Capture the cell that displays the provided text and extract its (X, Y) central coordinate. 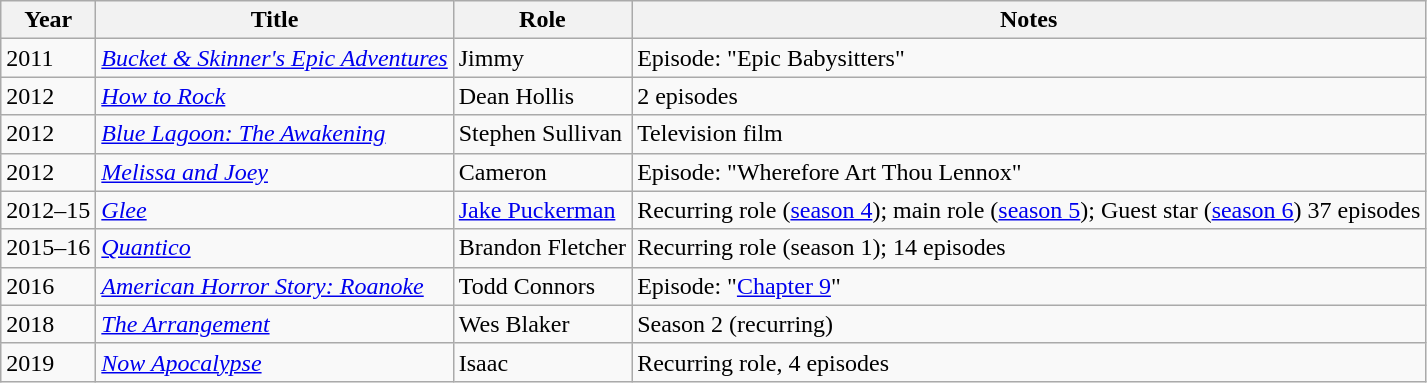
2011 (48, 58)
American Horror Story: Roanoke (274, 286)
Television film (1029, 134)
2016 (48, 286)
2015–16 (48, 248)
Todd Connors (542, 286)
2 episodes (1029, 96)
Episode: "Chapter 9" (1029, 286)
Notes (1029, 20)
Now Apocalypse (274, 362)
Jimmy (542, 58)
Quantico (274, 248)
Isaac (542, 362)
2012–15 (48, 210)
Jake Puckerman (542, 210)
Recurring role (season 4); main role (season 5); Guest star (season 6) 37 episodes (1029, 210)
Cameron (542, 172)
Blue Lagoon: The Awakening (274, 134)
The Arrangement (274, 324)
Recurring role (season 1); 14 episodes (1029, 248)
Recurring role, 4 episodes (1029, 362)
Year (48, 20)
Title (274, 20)
Bucket & Skinner's Epic Adventures (274, 58)
Glee (274, 210)
How to Rock (274, 96)
Melissa and Joey (274, 172)
Role (542, 20)
Brandon Fletcher (542, 248)
Season 2 (recurring) (1029, 324)
Stephen Sullivan (542, 134)
Episode: "Epic Babysitters" (1029, 58)
Wes Blaker (542, 324)
2018 (48, 324)
2019 (48, 362)
Episode: "Wherefore Art Thou Lennox" (1029, 172)
Dean Hollis (542, 96)
